Capture the cell that displays the provided text and extract its (x, y) central coordinate. 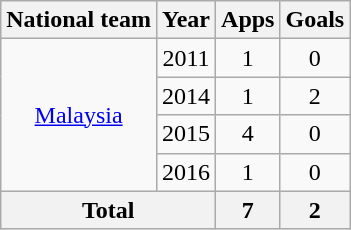
Goals (315, 20)
Malaysia (79, 115)
Total (108, 210)
Year (186, 20)
2016 (186, 172)
4 (248, 134)
Apps (248, 20)
National team (79, 20)
7 (248, 210)
2014 (186, 96)
2015 (186, 134)
2011 (186, 58)
